Locate the cell with the specified text and output its [X, Y] center coordinate. 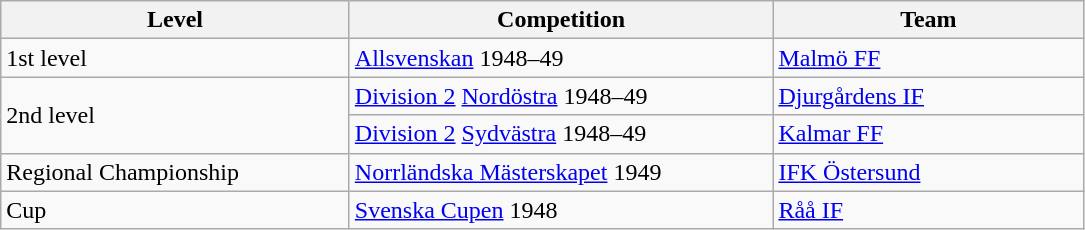
2nd level [176, 115]
Division 2 Sydvästra 1948–49 [561, 134]
Division 2 Nordöstra 1948–49 [561, 96]
Djurgårdens IF [928, 96]
Team [928, 20]
1st level [176, 58]
Regional Championship [176, 172]
Svenska Cupen 1948 [561, 210]
Allsvenskan 1948–49 [561, 58]
Kalmar FF [928, 134]
Cup [176, 210]
Råå IF [928, 210]
Norrländska Mästerskapet 1949 [561, 172]
Competition [561, 20]
Level [176, 20]
IFK Östersund [928, 172]
Malmö FF [928, 58]
